Determine the [x, y] coordinate at the center of the cell enclosing the given text.  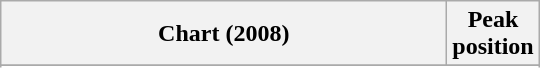
Peakposition [493, 34]
Chart (2008) [224, 34]
